Search for the cell housing the specified text and yield its (x, y) center coordinate. 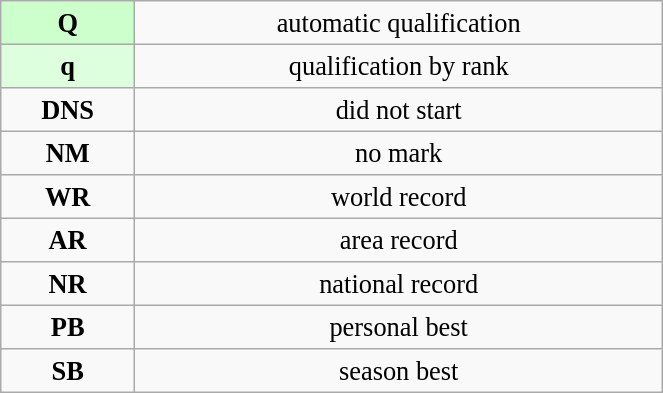
did not start (399, 109)
DNS (68, 109)
q (68, 66)
WR (68, 197)
no mark (399, 153)
personal best (399, 327)
AR (68, 240)
PB (68, 327)
qualification by rank (399, 66)
NM (68, 153)
world record (399, 197)
area record (399, 240)
automatic qualification (399, 22)
SB (68, 371)
Q (68, 22)
season best (399, 371)
national record (399, 284)
NR (68, 284)
